Scan for the cell matching the given text and deliver its (X, Y) coordinate at center. 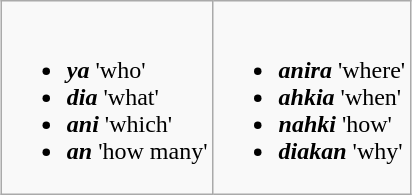
anira 'where'ahkia 'when'nahki 'how'diakan 'why' (312, 98)
ya 'who'dia 'what'ani 'which'an 'how many' (107, 98)
